For the text-containing cell, return its midpoint in (X, Y) coordinate format. 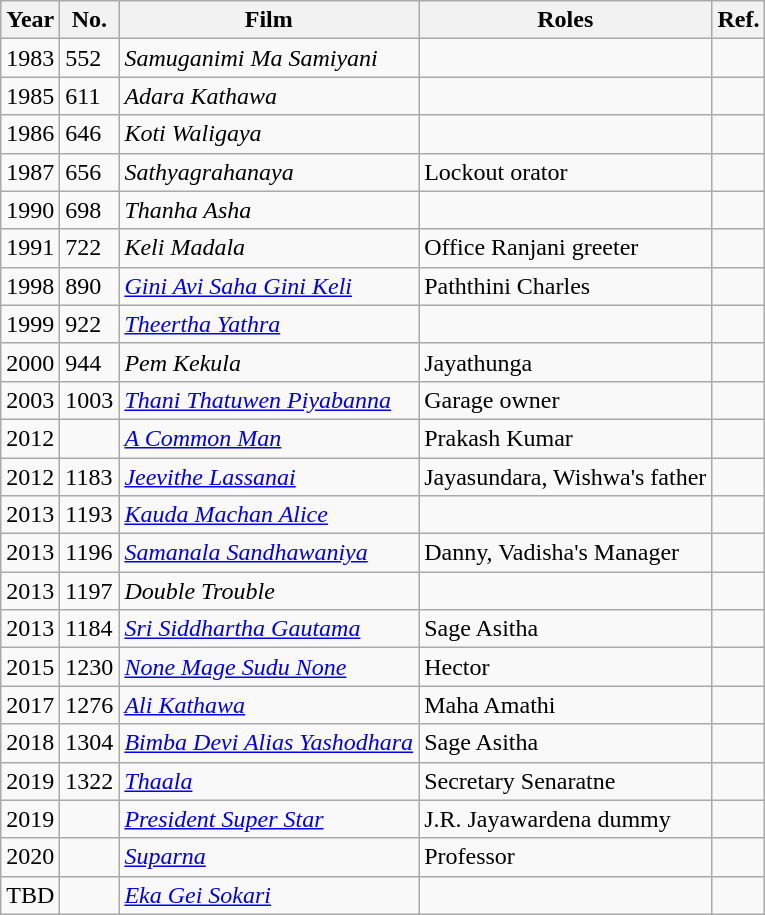
Sri Siddhartha Gautama (269, 629)
Prakash Kumar (566, 438)
1003 (90, 400)
Samuganimi Ma Samiyani (269, 58)
Lockout orator (566, 172)
1184 (90, 629)
722 (90, 248)
1230 (90, 667)
2003 (30, 400)
Koti Waligaya (269, 134)
552 (90, 58)
1990 (30, 210)
TBD (30, 895)
1983 (30, 58)
1197 (90, 591)
Secretary Senaratne (566, 781)
Gini Avi Saha Gini Keli (269, 286)
Professor (566, 857)
646 (90, 134)
Adara Kathawa (269, 96)
President Super Star (269, 819)
Garage owner (566, 400)
Bimba Devi Alias Yashodhara (269, 743)
2015 (30, 667)
656 (90, 172)
Pem Kekula (269, 362)
Jeevithe Lassanai (269, 477)
1985 (30, 96)
1986 (30, 134)
1276 (90, 705)
Sathyagrahanaya (269, 172)
Samanala Sandhawaniya (269, 553)
Roles (566, 20)
2018 (30, 743)
Maha Amathi (566, 705)
890 (90, 286)
Thaala (269, 781)
1987 (30, 172)
Thanha Asha (269, 210)
Paththini Charles (566, 286)
2000 (30, 362)
1196 (90, 553)
Hector (566, 667)
Ali Kathawa (269, 705)
Film (269, 20)
2020 (30, 857)
No. (90, 20)
A Common Man (269, 438)
Suparna (269, 857)
2017 (30, 705)
1193 (90, 515)
Double Trouble (269, 591)
Keli Madala (269, 248)
922 (90, 324)
1999 (30, 324)
Eka Gei Sokari (269, 895)
Kauda Machan Alice (269, 515)
1998 (30, 286)
Office Ranjani greeter (566, 248)
1991 (30, 248)
Jayathunga (566, 362)
Ref. (738, 20)
Jayasundara, Wishwa's father (566, 477)
698 (90, 210)
J.R. Jayawardena dummy (566, 819)
1304 (90, 743)
Theertha Yathra (269, 324)
1322 (90, 781)
1183 (90, 477)
Danny, Vadisha's Manager (566, 553)
None Mage Sudu None (269, 667)
Thani Thatuwen Piyabanna (269, 400)
944 (90, 362)
611 (90, 96)
Year (30, 20)
